Output the [X, Y] coordinate of the center of the cell containing the given text.  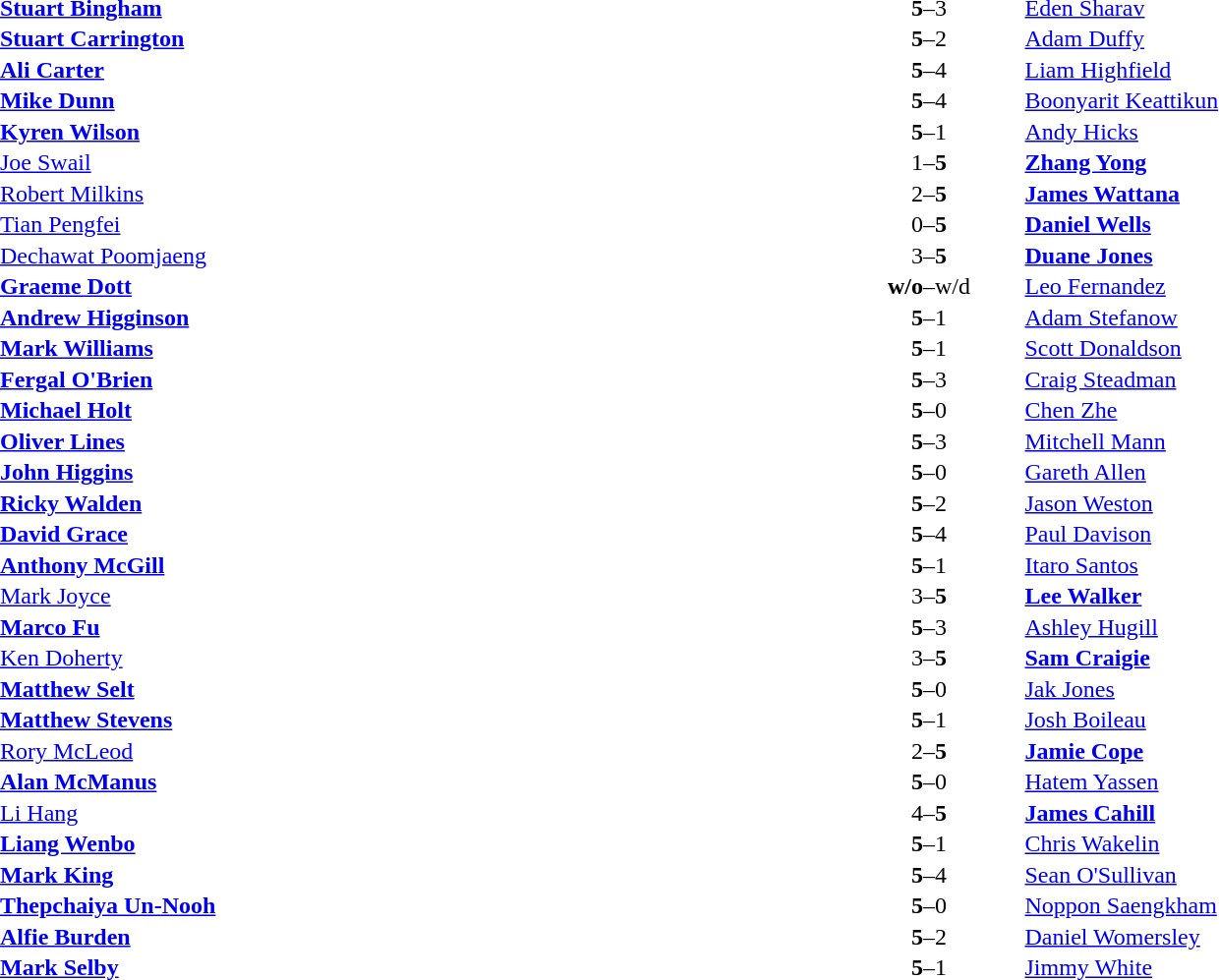
w/o–w/d [928, 286]
4–5 [928, 813]
0–5 [928, 225]
1–5 [928, 162]
